Provide the (X, Y) coordinate of the cell's center where the given text is located.  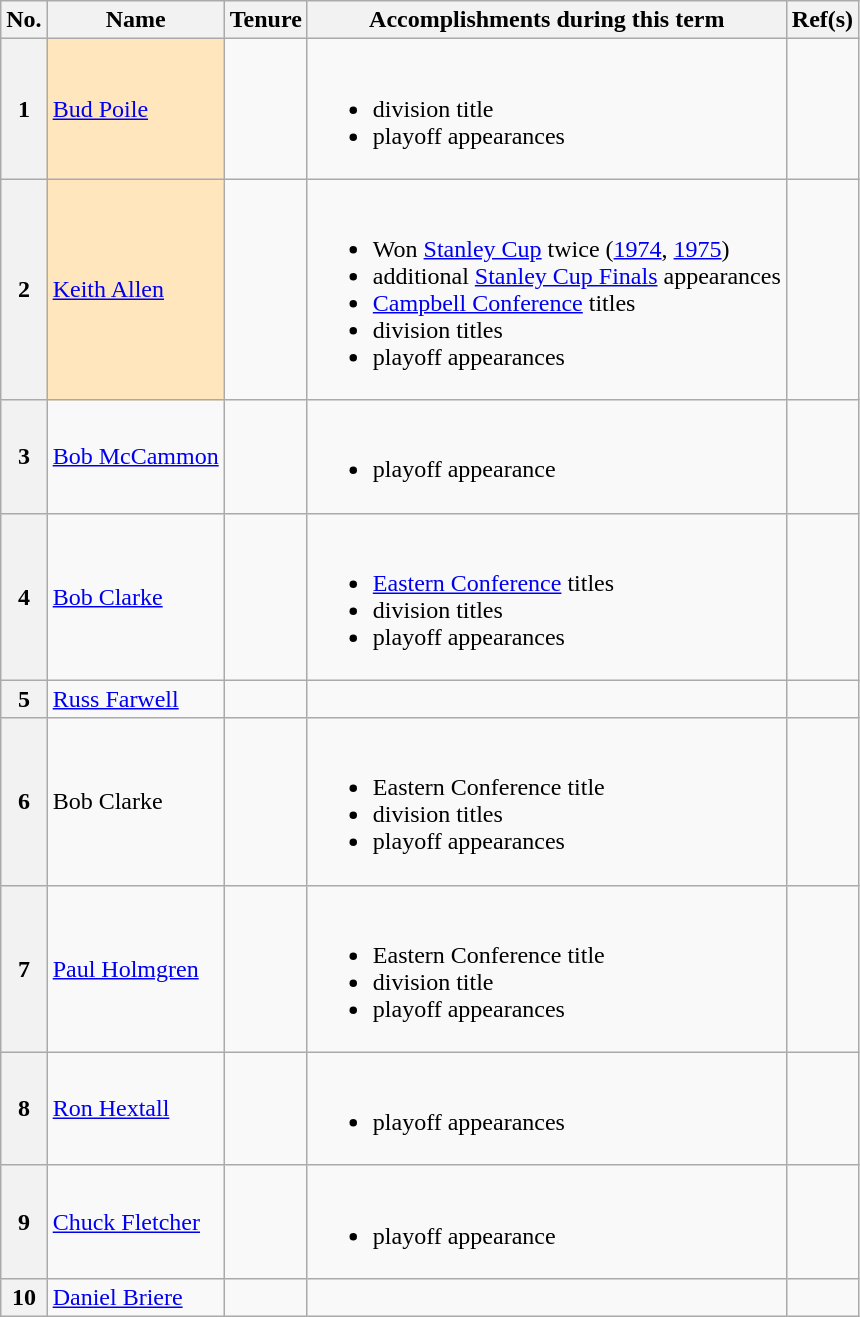
Bud Poile (136, 109)
Tenure (266, 20)
Accomplishments during this term (546, 20)
division title playoff appearances (546, 109)
6 (24, 802)
1 (24, 109)
Ron Hextall (136, 1108)
Eastern Conference title division titles playoff appearances (546, 802)
10 (24, 1297)
7 (24, 968)
9 (24, 1222)
4 (24, 596)
Keith Allen (136, 290)
Eastern Conference titles division titles playoff appearances (546, 596)
8 (24, 1108)
Paul Holmgren (136, 968)
Daniel Briere (136, 1297)
Won Stanley Cup twice (1974, 1975) additional Stanley Cup Finals appearances Campbell Conference titles division titles playoff appearances (546, 290)
playoff appearances (546, 1108)
3 (24, 456)
5 (24, 699)
Eastern Conference title division title playoff appearances (546, 968)
Bob McCammon (136, 456)
No. (24, 20)
2 (24, 290)
Ref(s) (822, 20)
Chuck Fletcher (136, 1222)
Name (136, 20)
Russ Farwell (136, 699)
